Determine the [X, Y] coordinate at the center of the cell enclosing the given text.  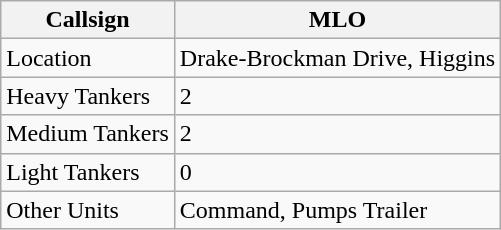
Light Tankers [88, 172]
Command, Pumps Trailer [337, 210]
Heavy Tankers [88, 96]
MLO [337, 20]
Other Units [88, 210]
0 [337, 172]
Medium Tankers [88, 134]
Drake-Brockman Drive, Higgins [337, 58]
Callsign [88, 20]
Location [88, 58]
